Search for the cell housing the specified text and yield its (X, Y) center coordinate. 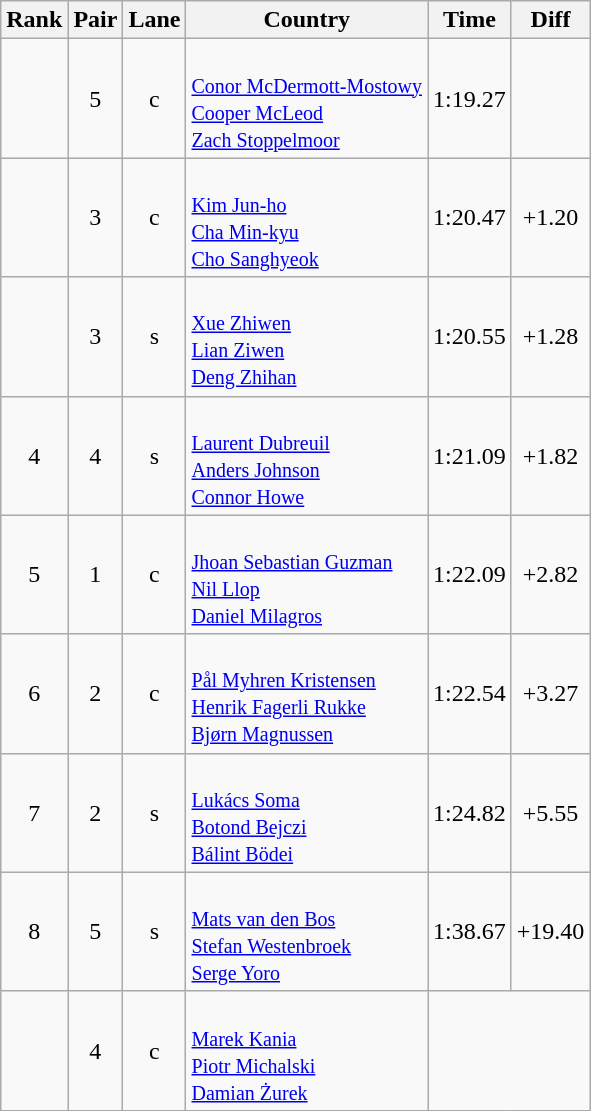
+3.27 (550, 694)
Mats van den BosStefan WestenbroekSerge Yoro (307, 932)
+2.82 (550, 574)
1:38.67 (470, 932)
1:19.27 (470, 98)
+1.20 (550, 218)
1:22.54 (470, 694)
1:22.09 (470, 574)
Pair (96, 20)
Marek KaniaPiotr MichalskiDamian Żurek (307, 1050)
1:20.47 (470, 218)
Lukács SomaBotond BejcziBálint Bödei (307, 812)
+19.40 (550, 932)
Laurent DubreuilAnders JohnsonConnor Howe (307, 456)
Xue ZhiwenLian ZiwenDeng Zhihan (307, 336)
7 (34, 812)
Time (470, 20)
1:20.55 (470, 336)
6 (34, 694)
Kim Jun-hoCha Min-kyuCho Sanghyeok (307, 218)
1 (96, 574)
Jhoan Sebastian GuzmanNil LlopDaniel Milagros (307, 574)
1:21.09 (470, 456)
Lane (154, 20)
Rank (34, 20)
8 (34, 932)
+1.28 (550, 336)
Pål Myhren KristensenHenrik Fagerli RukkeBjørn Magnussen (307, 694)
Country (307, 20)
+1.82 (550, 456)
Diff (550, 20)
1:24.82 (470, 812)
Conor McDermott-MostowyCooper McLeodZach Stoppelmoor (307, 98)
+5.55 (550, 812)
